Return the (x, y) coordinate for the center point of the cell that contains the specified text.  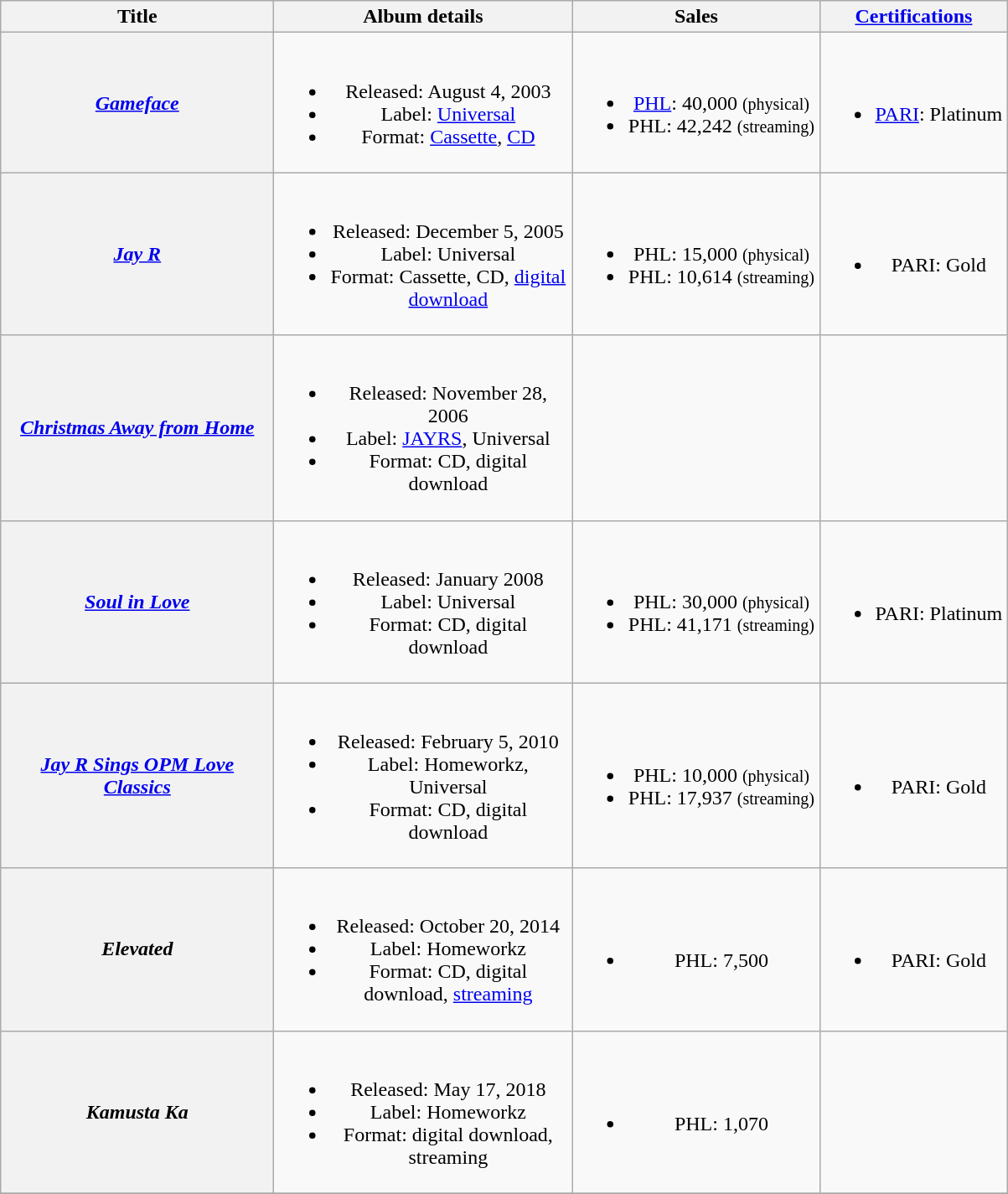
Released: December 5, 2005Label: UniversalFormat: Cassette, CD, digital download (423, 254)
Released: February 5, 2010Label: Homeworkz, UniversalFormat: CD, digital download (423, 776)
PHL: 7,500 (696, 949)
Soul in Love (137, 602)
PHL: 10,000 (physical)PHL: 17,937 (streaming) (696, 776)
Released: May 17, 2018Label: HomeworkzFormat: digital download, streaming (423, 1112)
Released: August 4, 2003Label: UniversalFormat: Cassette, CD (423, 102)
Album details (423, 17)
Released: January 2008Label: UniversalFormat: CD, digital download (423, 602)
Christmas Away from Home (137, 427)
Elevated (137, 949)
Released: October 20, 2014Label: HomeworkzFormat: CD, digital download, streaming (423, 949)
Gameface (137, 102)
Certifications (913, 17)
Jay R Sings OPM Love Classics (137, 776)
Title (137, 17)
Released: November 28, 2006Label: JAYRS, UniversalFormat: CD, digital download (423, 427)
Sales (696, 17)
PHL: 30,000 (physical)PHL: 41,171 (streaming) (696, 602)
Kamusta Ka (137, 1112)
Jay R (137, 254)
PHL: 1,070 (696, 1112)
PHL: 15,000 (physical)PHL: 10,614 (streaming) (696, 254)
PHL: 40,000 (physical)PHL: 42,242 (streaming) (696, 102)
